Detect which cell encompasses the target text, then output its (X, Y) center coordinate. 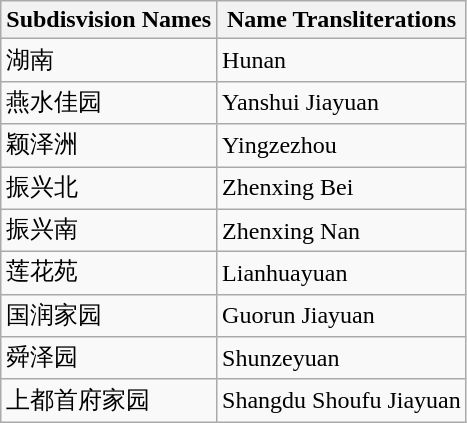
国润家园 (109, 316)
舜泽园 (109, 358)
振兴北 (109, 188)
Name Transliterations (342, 20)
Guorun Jiayuan (342, 316)
燕水佳园 (109, 102)
颖泽洲 (109, 146)
Lianhuayuan (342, 274)
Hunan (342, 60)
湖南 (109, 60)
Shangdu Shoufu Jiayuan (342, 400)
Zhenxing Nan (342, 230)
上都首府家园 (109, 400)
Zhenxing Bei (342, 188)
莲花苑 (109, 274)
Yanshui Jiayuan (342, 102)
Yingzezhou (342, 146)
Shunzeyuan (342, 358)
振兴南 (109, 230)
Subdisvision Names (109, 20)
